From the cell containing the given text, extract its center point as (X, Y) coordinate. 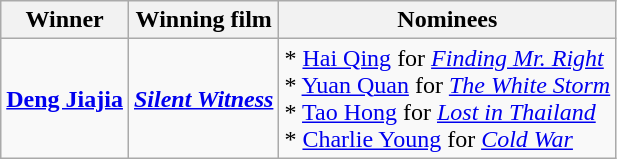
Nominees (448, 20)
Deng Jiajia (65, 98)
Winner (65, 20)
Winning film (203, 20)
Silent Witness (203, 98)
* Hai Qing for Finding Mr. Right * Yuan Quan for The White Storm * Tao Hong for Lost in Thailand * Charlie Young for Cold War (448, 98)
